From the cell containing the given text, extract its center point as [X, Y] coordinate. 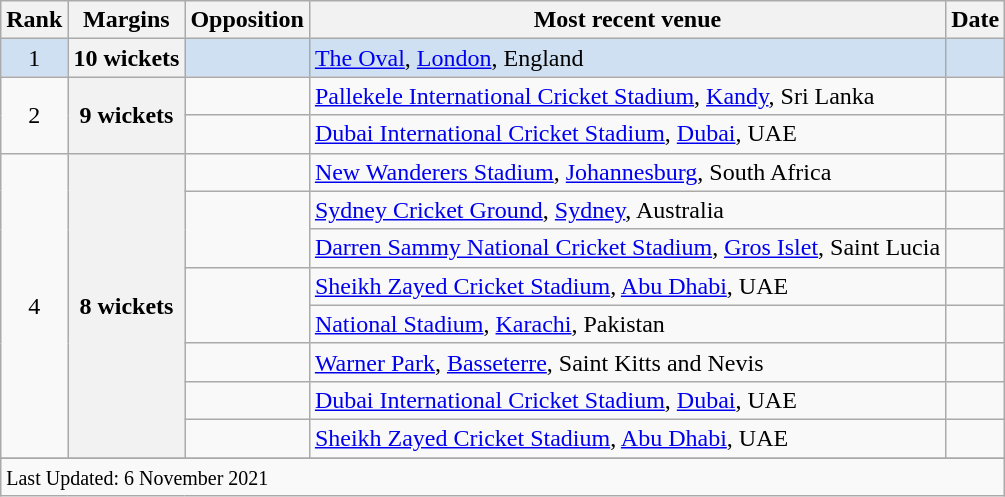
Most recent venue [627, 20]
2 [34, 115]
Sydney Cricket Ground, Sydney, Australia [627, 210]
The Oval, London, England [627, 58]
10 wickets [126, 58]
Margins [126, 20]
New Wanderers Stadium, Johannesburg, South Africa [627, 172]
4 [34, 305]
Rank [34, 20]
1 [34, 58]
National Stadium, Karachi, Pakistan [627, 324]
Last Updated: 6 November 2021 [503, 477]
Opposition [247, 20]
9 wickets [126, 115]
8 wickets [126, 305]
Pallekele International Cricket Stadium, Kandy, Sri Lanka [627, 96]
Date [976, 20]
Warner Park, Basseterre, Saint Kitts and Nevis [627, 362]
Darren Sammy National Cricket Stadium, Gros Islet, Saint Lucia [627, 248]
